Return (x, y) of the center of cell containing provided text 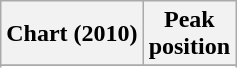
Peakposition (189, 34)
Chart (2010) (72, 34)
